Determine the [X, Y] coordinate at the center of the cell enclosing the given text.  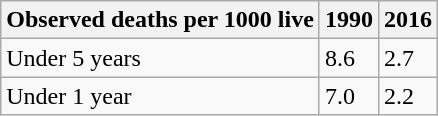
Under 5 years [160, 58]
Under 1 year [160, 96]
Observed deaths per 1000 live [160, 20]
2.7 [408, 58]
7.0 [348, 96]
2016 [408, 20]
8.6 [348, 58]
2.2 [408, 96]
1990 [348, 20]
